Detect which cell encompasses the target text, then output its (X, Y) center coordinate. 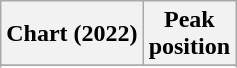
Chart (2022) (72, 34)
Peakposition (189, 34)
